From the cell containing the given text, extract its center point as [x, y] coordinate. 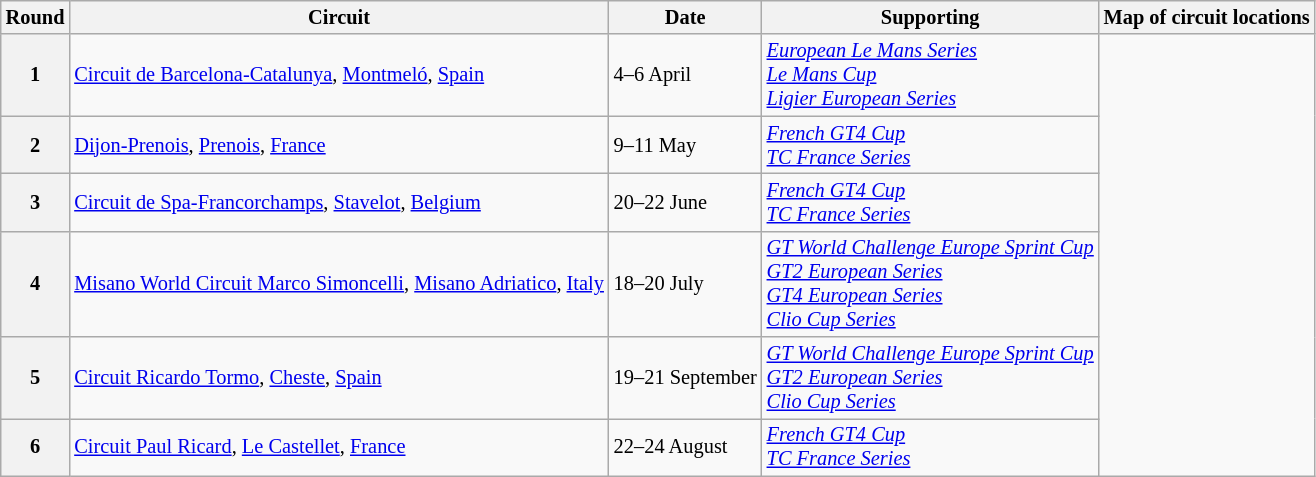
GT World Challenge Europe Sprint CupGT2 European SeriesGT4 European SeriesClio Cup Series [930, 284]
2 [36, 145]
Circuit de Barcelona-Catalunya, Montmeló, Spain [338, 75]
18–20 July [686, 284]
6 [36, 447]
1 [36, 75]
European Le Mans SeriesLe Mans CupLigier European Series [930, 75]
Circuit de Spa-Francorchamps, Stavelot, Belgium [338, 202]
Circuit Ricardo Tormo, Cheste, Spain [338, 378]
9–11 May [686, 145]
4 [36, 284]
Round [36, 17]
Date [686, 17]
20–22 June [686, 202]
Dijon-Prenois, Prenois, France [338, 145]
5 [36, 378]
Misano World Circuit Marco Simoncelli, Misano Adriatico, Italy [338, 284]
4–6 April [686, 75]
GT World Challenge Europe Sprint CupGT2 European SeriesClio Cup Series [930, 378]
Map of circuit locations [1207, 17]
22–24 August [686, 447]
Supporting [930, 17]
Circuit [338, 17]
Circuit Paul Ricard, Le Castellet, France [338, 447]
3 [36, 202]
19–21 September [686, 378]
